Locate the cell with the specified text and output its (x, y) center coordinate. 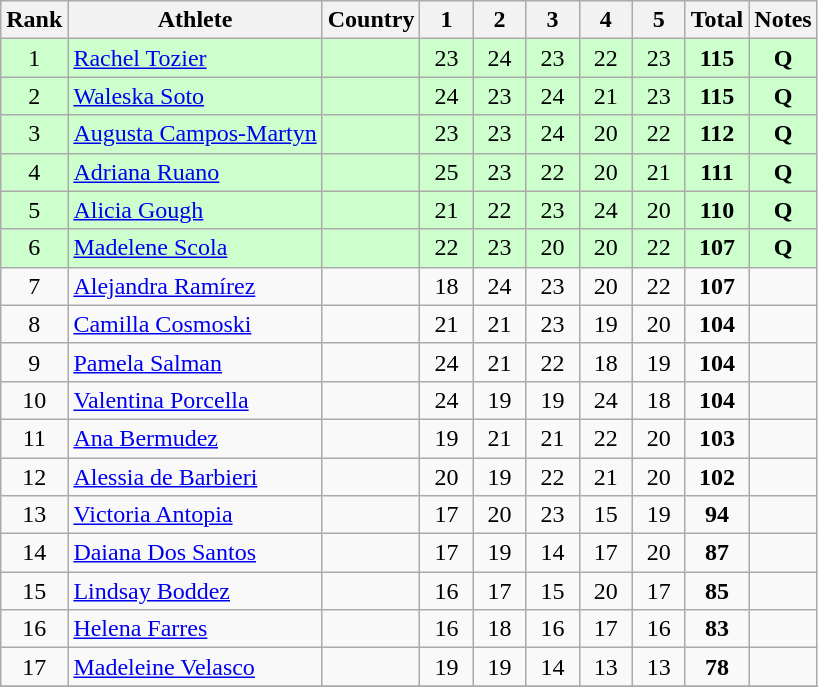
Camilla Cosmoski (195, 324)
94 (717, 515)
9 (34, 362)
Victoria Antopia (195, 515)
Alessia de Barbieri (195, 477)
Daiana Dos Santos (195, 553)
11 (34, 438)
Helena Farres (195, 629)
Pamela Salman (195, 362)
Madeleine Velasco (195, 667)
Lindsay Boddez (195, 591)
78 (717, 667)
Country (371, 20)
6 (34, 248)
Madelene Scola (195, 248)
Total (717, 20)
Augusta Campos-Martyn (195, 134)
Notes (783, 20)
85 (717, 591)
102 (717, 477)
111 (717, 172)
83 (717, 629)
Valentina Porcella (195, 400)
Rachel Tozier (195, 58)
Alejandra Ramírez (195, 286)
112 (717, 134)
Alicia Gough (195, 210)
8 (34, 324)
Athlete (195, 20)
110 (717, 210)
Rank (34, 20)
12 (34, 477)
Ana Bermudez (195, 438)
10 (34, 400)
Adriana Ruano (195, 172)
103 (717, 438)
Waleska Soto (195, 96)
87 (717, 553)
25 (446, 172)
7 (34, 286)
